Provide the [X, Y] coordinate of the cell's center where the given text is located.  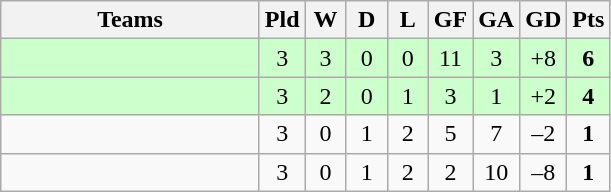
W [326, 20]
10 [496, 172]
+2 [544, 96]
4 [588, 96]
–8 [544, 172]
L [408, 20]
GA [496, 20]
7 [496, 134]
–2 [544, 134]
+8 [544, 58]
Teams [130, 20]
Pts [588, 20]
D [366, 20]
6 [588, 58]
GF [450, 20]
11 [450, 58]
GD [544, 20]
Pld [282, 20]
5 [450, 134]
